Identify which cell holds the provided text, then report its [X, Y] central coordinate. 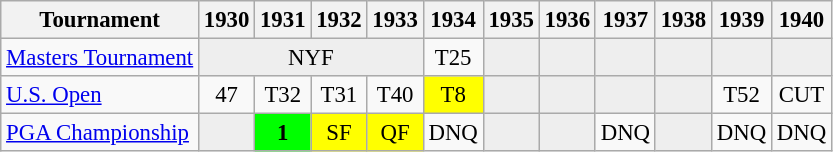
1936 [567, 20]
CUT [801, 95]
NYF [312, 58]
QF [395, 133]
1935 [511, 20]
T32 [283, 95]
T31 [339, 95]
T8 [453, 95]
1938 [683, 20]
1930 [227, 20]
1934 [453, 20]
PGA Championship [100, 133]
1939 [742, 20]
47 [227, 95]
1931 [283, 20]
1937 [625, 20]
T52 [742, 95]
T25 [453, 58]
1940 [801, 20]
1933 [395, 20]
SF [339, 133]
T40 [395, 95]
U.S. Open [100, 95]
Tournament [100, 20]
1932 [339, 20]
Masters Tournament [100, 58]
1 [283, 133]
